Find where the given text appears and provide that cell's center as (X, Y) coordinate. 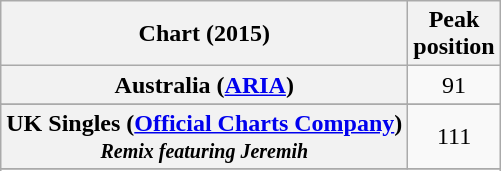
Australia (ARIA) (204, 85)
91 (454, 85)
UK Singles (Official Charts Company)Remix featuring Jeremih (204, 136)
Chart (2015) (204, 34)
111 (454, 136)
Peakposition (454, 34)
